Search for the cell housing the specified text and yield its [x, y] center coordinate. 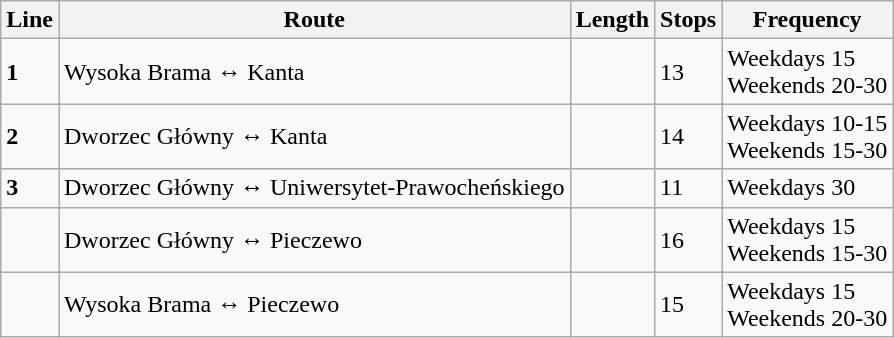
Dworzec Główny ↔ Pieczewo [314, 240]
Length [612, 20]
Line [30, 20]
16 [688, 240]
Dworzec Główny ↔ Uniwersytet-Prawocheńskiego [314, 188]
Frequency [808, 20]
Weekdays 30 [808, 188]
14 [688, 136]
15 [688, 304]
11 [688, 188]
Weekdays 15 Weekends 15-30 [808, 240]
1 [30, 72]
3 [30, 188]
Wysoka Brama ↔ Pieczewo [314, 304]
Stops [688, 20]
Dworzec Główny ↔ Kanta [314, 136]
Wysoka Brama ↔ Kanta [314, 72]
Route [314, 20]
2 [30, 136]
13 [688, 72]
Weekdays 10-15 Weekends 15-30 [808, 136]
